Pinpoint the cell where the given text exists, returning its (X, Y) midpoint coordinate. 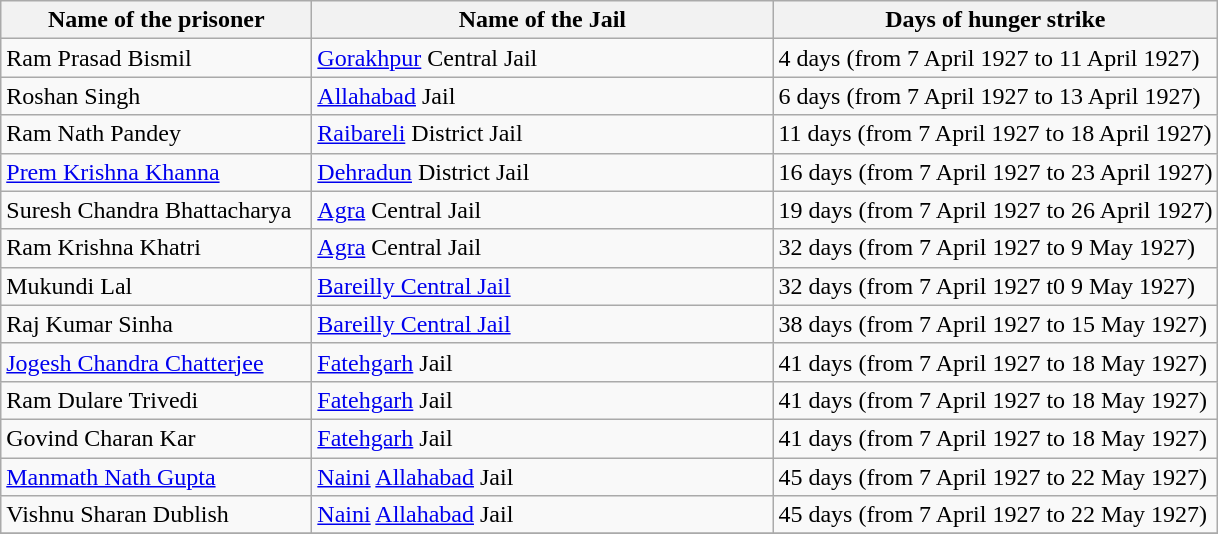
Ram Krishna Khatri (156, 248)
Raibareli District Jail (542, 134)
Days of hunger strike (996, 20)
Raj Kumar Sinha (156, 324)
6 days (from 7 April 1927 to 13 April 1927) (996, 96)
Vishnu Sharan Dublish (156, 515)
11 days (from 7 April 1927 to 18 April 1927) (996, 134)
Govind Charan Kar (156, 438)
Roshan Singh (156, 96)
Mukundi Lal (156, 286)
Name of the prisoner (156, 20)
Ram Dulare Trivedi (156, 400)
Suresh Chandra Bhattacharya (156, 210)
Gorakhpur Central Jail (542, 58)
Name of the Jail (542, 20)
16 days (from 7 April 1927 to 23 April 1927) (996, 172)
Allahabad Jail (542, 96)
Ram Nath Pandey (156, 134)
32 days (from 7 April 1927 to 9 May 1927) (996, 248)
38 days (from 7 April 1927 to 15 May 1927) (996, 324)
Ram Prasad Bismil (156, 58)
Jogesh Chandra Chatterjee (156, 362)
4 days (from 7 April 1927 to 11 April 1927) (996, 58)
Manmath Nath Gupta (156, 477)
19 days (from 7 April 1927 to 26 April 1927) (996, 210)
Prem Krishna Khanna (156, 172)
Dehradun District Jail (542, 172)
32 days (from 7 April 1927 t0 9 May 1927) (996, 286)
